Locate the cell with the specified text and output its [x, y] center coordinate. 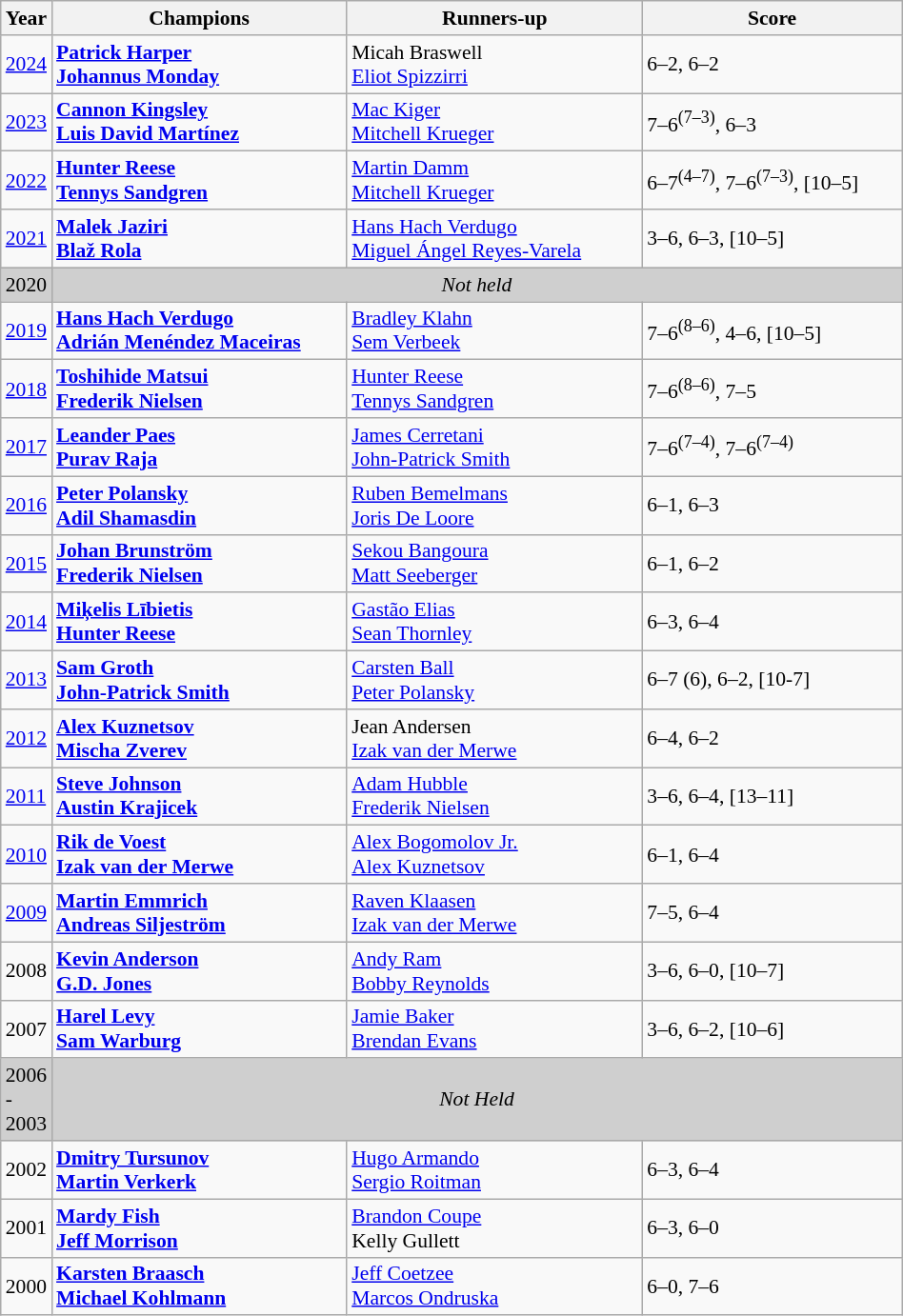
7–5, 6–4 [772, 912]
3–6, 6–2, [10–6] [772, 1028]
2012 [27, 739]
7–6(8–6), 4–6, [10–5] [772, 331]
Steve Johnson Austin Krajicek [199, 796]
Sekou Bangoura Matt Seeberger [494, 564]
Not Held [476, 1101]
Dmitry Tursunov Martin Verkerk [199, 1169]
James Cerretani John-Patrick Smith [494, 448]
Hans Hach Verdugo Miguel Ángel Reyes-Varela [494, 238]
2007 [27, 1028]
Rik de Voest Izak van der Merwe [199, 855]
Jean Andersen Izak van der Merwe [494, 739]
Brandon Coupe Kelly Gullett [494, 1228]
6–4, 6–2 [772, 739]
2016 [27, 505]
Not held [476, 285]
Martin Damm Mitchell Krueger [494, 181]
2018 [27, 389]
Kevin Anderson G.D. Jones [199, 971]
Mardy Fish Jeff Morrison [199, 1228]
6–7(4–7), 7–6(7–3), [10–5] [772, 181]
2000 [27, 1286]
2006-2003 [27, 1101]
Karsten Braasch Michael Kohlmann [199, 1286]
2009 [27, 912]
Hugo Armando Sergio Roitman [494, 1169]
2013 [27, 680]
Malek Jaziri Blaž Rola [199, 238]
6–3, 6–0 [772, 1228]
2019 [27, 331]
Alex Bogomolov Jr. Alex Kuznetsov [494, 855]
Peter Polansky Adil Shamasdin [199, 505]
Toshihide Matsui Frederik Nielsen [199, 389]
Jeff Coetzee Marcos Ondruska [494, 1286]
2008 [27, 971]
Jamie Baker Brendan Evans [494, 1028]
2022 [27, 181]
7–6(7–3), 6–3 [772, 122]
Bradley Klahn Sem Verbeek [494, 331]
Micah Braswell Eliot Spizzirri [494, 65]
6–0, 7–6 [772, 1286]
Mac Kiger Mitchell Krueger [494, 122]
Ruben Bemelmans Joris De Loore [494, 505]
3–6, 6–3, [10–5] [772, 238]
Patrick Harper Johannus Monday [199, 65]
3–6, 6–4, [13–11] [772, 796]
6–2, 6–2 [772, 65]
2011 [27, 796]
Year [27, 18]
Hans Hach Verdugo Adrián Menéndez Maceiras [199, 331]
Andy Ram Bobby Reynolds [494, 971]
Champions [199, 18]
2024 [27, 65]
6–1, 6–2 [772, 564]
Score [772, 18]
6–1, 6–4 [772, 855]
Sam Groth John-Patrick Smith [199, 680]
6–1, 6–3 [772, 505]
7–6(7–4), 7–6(7–4) [772, 448]
Cannon Kingsley Luis David Martínez [199, 122]
Harel Levy Sam Warburg [199, 1028]
2015 [27, 564]
7–6(8–6), 7–5 [772, 389]
Martin Emmrich Andreas Siljeström [199, 912]
2021 [27, 238]
Runners-up [494, 18]
Adam Hubble Frederik Nielsen [494, 796]
Raven Klaasen Izak van der Merwe [494, 912]
6–7 (6), 6–2, [10-7] [772, 680]
2002 [27, 1169]
2020 [27, 285]
2010 [27, 855]
Alex Kuznetsov Mischa Zverev [199, 739]
Miķelis Lībietis Hunter Reese [199, 623]
Johan Brunström Frederik Nielsen [199, 564]
Leander Paes Purav Raja [199, 448]
2017 [27, 448]
2014 [27, 623]
Gastão Elias Sean Thornley [494, 623]
3–6, 6–0, [10–7] [772, 971]
2001 [27, 1228]
2023 [27, 122]
Carsten Ball Peter Polansky [494, 680]
